From the cell containing the given text, extract its center point as [X, Y] coordinate. 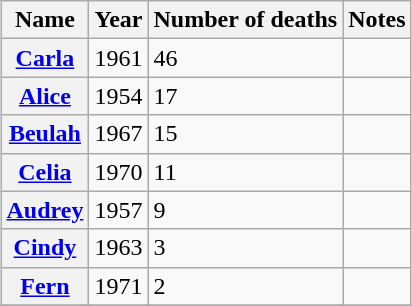
1971 [118, 286]
1967 [118, 134]
Cindy [45, 248]
Beulah [45, 134]
1961 [118, 58]
17 [246, 96]
15 [246, 134]
Year [118, 20]
Number of deaths [246, 20]
9 [246, 210]
2 [246, 286]
1963 [118, 248]
Alice [45, 96]
Carla [45, 58]
46 [246, 58]
Notes [377, 20]
Fern [45, 286]
1970 [118, 172]
Name [45, 20]
3 [246, 248]
1957 [118, 210]
Celia [45, 172]
Audrey [45, 210]
1954 [118, 96]
11 [246, 172]
